From the cell containing the given text, extract its center point as [X, Y] coordinate. 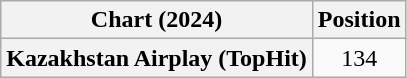
134 [359, 58]
Chart (2024) [157, 20]
Position [359, 20]
Kazakhstan Airplay (TopHit) [157, 58]
